Identify which cell holds the provided text, then report its (x, y) central coordinate. 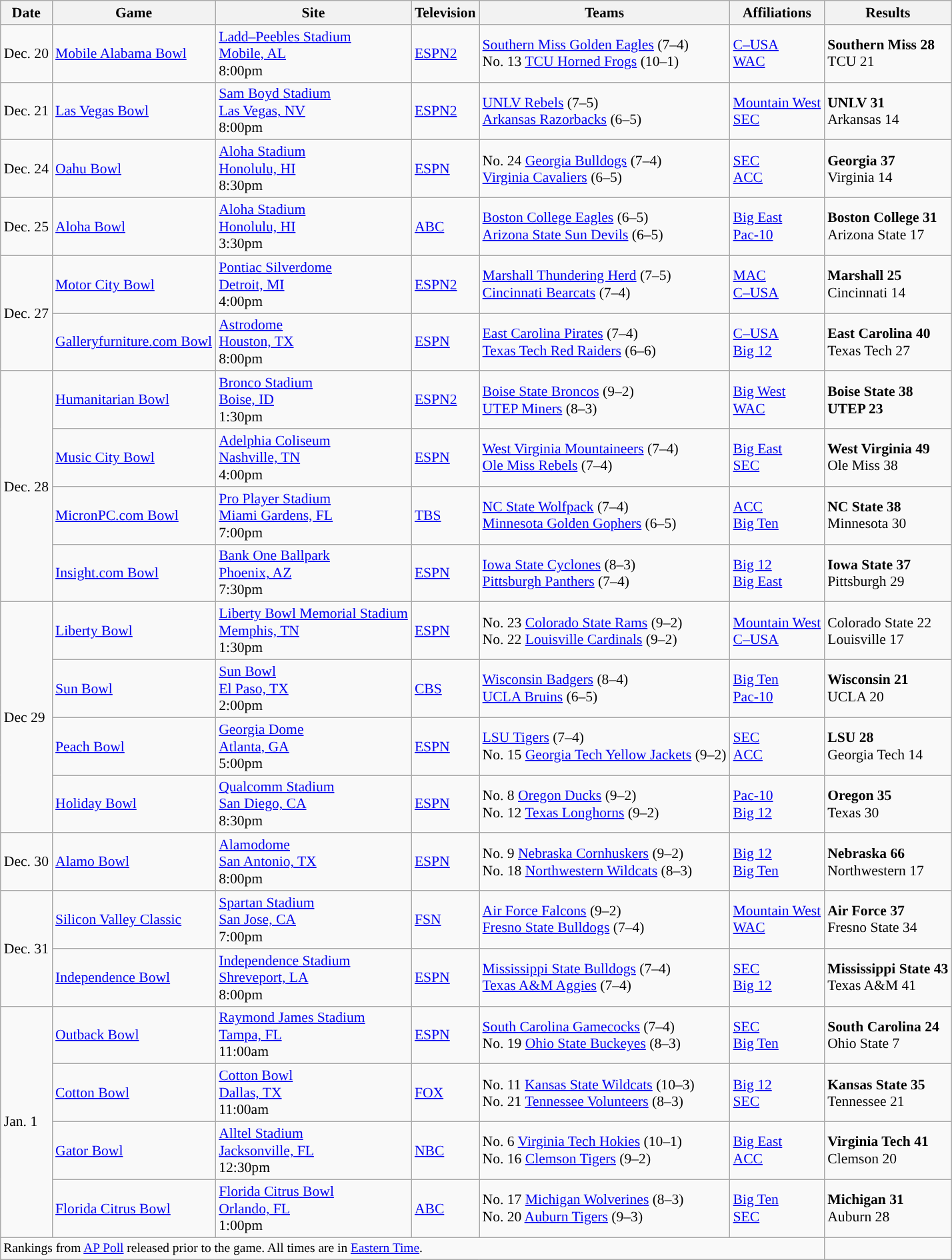
Humanitarian Bowl (133, 400)
Air Force 37Fresno State 34 (888, 920)
East Carolina Pirates (7–4)Texas Tech Red Raiders (6–6) (605, 343)
Boise State Broncos (9–2)UTEP Miners (8–3) (605, 400)
Big TenSEC (777, 1208)
Georgia DomeAtlanta, GA5:00pm (313, 747)
NC State Wolfpack (7–4)Minnesota Golden Gophers (6–5) (605, 516)
Galleryfurniture.com Bowl (133, 343)
MACC–USA (777, 284)
Pro Player StadiumMiami Gardens, FL7:00pm (313, 516)
TBS (445, 516)
Sun BowlEl Paso, TX2:00pm (313, 689)
AstrodomeHouston, TX8:00pm (313, 343)
MicronPC.com Bowl (133, 516)
Oregon 35Texas 30 (888, 804)
Alamo Bowl (133, 863)
Dec. 25 (27, 227)
C–USAWAC (777, 53)
Liberty Bowl (133, 631)
Spartan StadiumSan Jose, CA7:00pm (313, 920)
Dec. 24 (27, 169)
LSU 28Georgia Tech 14 (888, 747)
Motor City Bowl (133, 284)
Colorado State 22Louisville 17 (888, 631)
Bronco StadiumBoise, ID1:30pm (313, 400)
Mobile Alabama Bowl (133, 53)
Music City Bowl (133, 457)
Florida Citrus Bowl (133, 1208)
Michigan 31Auburn 28 (888, 1208)
Big 12SEC (777, 1093)
Alltel StadiumJacksonville, FL12:30pm (313, 1151)
Adelphia ColiseumNashville, TN4:00pm (313, 457)
Insight.com Bowl (133, 573)
LSU Tigers (7–4)No. 15 Georgia Tech Yellow Jackets (9–2) (605, 747)
Boston College Eagles (6–5)Arizona State Sun Devils (6–5) (605, 227)
C–USABig 12 (777, 343)
Independence Bowl (133, 977)
Jan. 1 (27, 1121)
Date (27, 13)
Bank One BallparkPhoenix, AZ7:30pm (313, 573)
Mountain WestC–USA (777, 631)
Liberty Bowl Memorial StadiumMemphis, TN1:30pm (313, 631)
Wisconsin 21UCLA 20 (888, 689)
Dec. 27 (27, 313)
Sun Bowl (133, 689)
Georgia 37Virginia 14 (888, 169)
UNLV Rebels (7–5)Arkansas Razorbacks (6–5) (605, 111)
AlamodomeSan Antonio, TX8:00pm (313, 863)
Air Force Falcons (9–2)Fresno State Bulldogs (7–4) (605, 920)
Gator Bowl (133, 1151)
Dec. 28 (27, 487)
Cotton Bowl (133, 1093)
CBS (445, 689)
Big 12Big East (777, 573)
SECBig 12 (777, 977)
Pontiac SilverdomeDetroit, MI4:00pm (313, 284)
South Carolina 24Ohio State 7 (888, 1035)
Teams (605, 13)
Las Vegas Bowl (133, 111)
Big WestWAC (777, 400)
Big EastPac-10 (777, 227)
South Carolina Gamecocks (7–4)No. 19 Ohio State Buckeyes (8–3) (605, 1035)
Southern Miss 28TCU 21 (888, 53)
Aloha StadiumHonolulu, HI8:30pm (313, 169)
Southern Miss Golden Eagles (7–4)No. 13 TCU Horned Frogs (10–1) (605, 53)
West Virginia Mountaineers (7–4)Ole Miss Rebels (7–4) (605, 457)
Marshall 25Cincinnati 14 (888, 284)
Mississippi State 43Texas A&M 41 (888, 977)
No. 8 Oregon Ducks (9–2)No. 12 Texas Longhorns (9–2) (605, 804)
Dec. 30 (27, 863)
West Virginia 49Ole Miss 38 (888, 457)
Cotton BowlDallas, TX11:00am (313, 1093)
Sam Boyd StadiumLas Vegas, NV8:00pm (313, 111)
Pac-10Big 12 (777, 804)
Iowa State Cyclones (8–3)Pittsburgh Panthers (7–4) (605, 573)
Dec. 31 (27, 948)
NC State 38Minnesota 30 (888, 516)
Mississippi State Bulldogs (7–4)Texas A&M Aggies (7–4) (605, 977)
Wisconsin Badgers (8–4)UCLA Bruins (6–5) (605, 689)
Virginia Tech 41Clemson 20 (888, 1151)
Nebraska 66Northwestern 17 (888, 863)
Outback Bowl (133, 1035)
Affiliations (777, 13)
Dec 29 (27, 717)
Florida Citrus BowlOrlando, FL1:00pm (313, 1208)
UNLV 31Arkansas 14 (888, 111)
No. 17 Michigan Wolverines (8–3)No. 20 Auburn Tigers (9–3) (605, 1208)
No. 9 Nebraska Cornhuskers (9–2)No. 18 Northwestern Wildcats (8–3) (605, 863)
Results (888, 13)
Oahu Bowl (133, 169)
Big 12Big Ten (777, 863)
Raymond James StadiumTampa, FL11:00am (313, 1035)
No. 6 Virginia Tech Hokies (10–1)No. 16 Clemson Tigers (9–2) (605, 1151)
Iowa State 37Pittsburgh 29 (888, 573)
Big EastSEC (777, 457)
FSN (445, 920)
FOX (445, 1093)
Big EastACC (777, 1151)
Boston College 31Arizona State 17 (888, 227)
Big TenPac-10 (777, 689)
Rankings from AP Poll released prior to the game. All times are in Eastern Time. (412, 1248)
SECBig Ten (777, 1035)
Boise State 38UTEP 23 (888, 400)
NBC (445, 1151)
Dec. 21 (27, 111)
Ladd–Peebles StadiumMobile, AL8:00pm (313, 53)
ACCBig Ten (777, 516)
No. 11 Kansas State Wildcats (10–3)No. 21 Tennessee Volunteers (8–3) (605, 1093)
Mountain WestSEC (777, 111)
Game (133, 13)
Holiday Bowl (133, 804)
No. 24 Georgia Bulldogs (7–4)Virginia Cavaliers (6–5) (605, 169)
Dec. 20 (27, 53)
Silicon Valley Classic (133, 920)
Mountain WestWAC (777, 920)
Kansas State 35Tennessee 21 (888, 1093)
Site (313, 13)
East Carolina 40Texas Tech 27 (888, 343)
Independence StadiumShreveport, LA8:00pm (313, 977)
Qualcomm StadiumSan Diego, CA8:30pm (313, 804)
Television (445, 13)
Aloha Bowl (133, 227)
Marshall Thundering Herd (7–5)Cincinnati Bearcats (7–4) (605, 284)
No. 23 Colorado State Rams (9–2)No. 22 Louisville Cardinals (9–2) (605, 631)
Aloha StadiumHonolulu, HI3:30pm (313, 227)
Peach Bowl (133, 747)
